Detect which cell encompasses the target text, then output its [x, y] center coordinate. 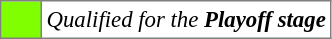
Qualified for the Playoff stage [186, 20]
